Search for the cell housing the specified text and yield its (X, Y) center coordinate. 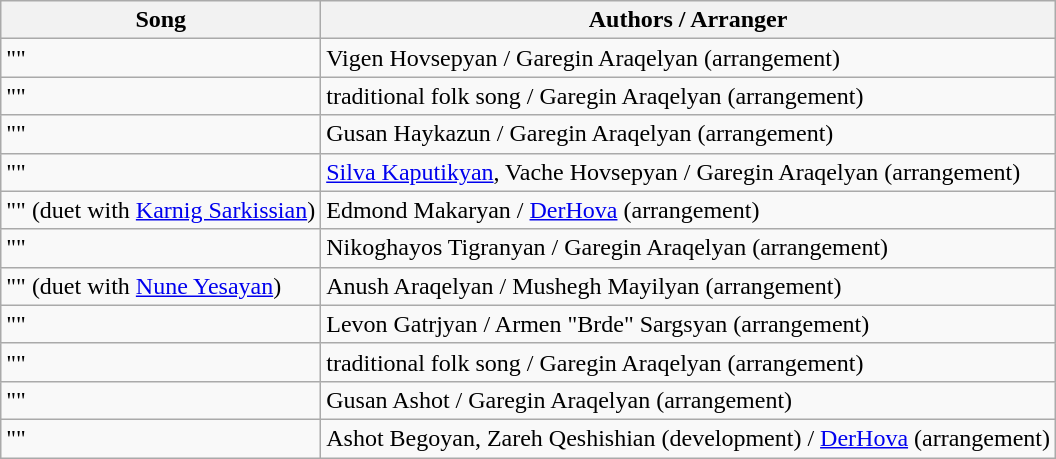
Gusan Ashot / Garegin Araqelyan (arrangement) (688, 400)
Nikoghayos Tigranyan / Garegin Araqelyan (arrangement) (688, 248)
Silva Kaputikyan, Vache Hovsepyan / Garegin Araqelyan (arrangement) (688, 172)
Ashot Begoyan, Zareh Qeshishian (development) / DerHova (arrangement) (688, 438)
"" (duet with Karnig Sarkissian) (161, 210)
Edmond Makaryan / DerHova (arrangement) (688, 210)
Levon Gatrjyan / Armen "Brde" Sargsyan (arrangement) (688, 324)
Anush Araqelyan / Mushegh Mayilyan (arrangement) (688, 286)
Authors / Arranger (688, 20)
"" (duet with Nune Yesayan) (161, 286)
Vigen Hovsepyan / Garegin Araqelyan (arrangement) (688, 58)
Song (161, 20)
Gusan Haykazun / Garegin Araqelyan (arrangement) (688, 134)
